Detect which cell encompasses the target text, then output its (X, Y) center coordinate. 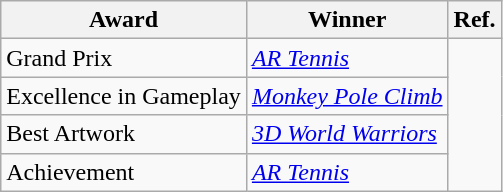
Winner (347, 20)
Monkey Pole Climb (347, 96)
Excellence in Gameplay (124, 96)
Ref. (474, 20)
Best Artwork (124, 134)
Achievement (124, 172)
Award (124, 20)
3D World Warriors (347, 134)
Grand Prix (124, 58)
